Scan for the cell matching the given text and deliver its [X, Y] coordinate at center. 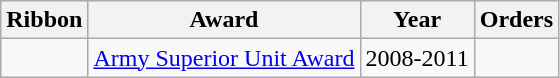
Ribbon [44, 20]
Award [224, 20]
2008-2011 [417, 58]
Orders [516, 20]
Army Superior Unit Award [224, 58]
Year [417, 20]
